Output the (x, y) coordinate of the center of the cell containing the given text.  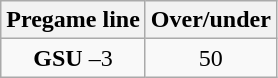
Pregame line (74, 20)
Over/under (210, 20)
50 (210, 58)
GSU –3 (74, 58)
